Search for the cell housing the specified text and yield its [X, Y] center coordinate. 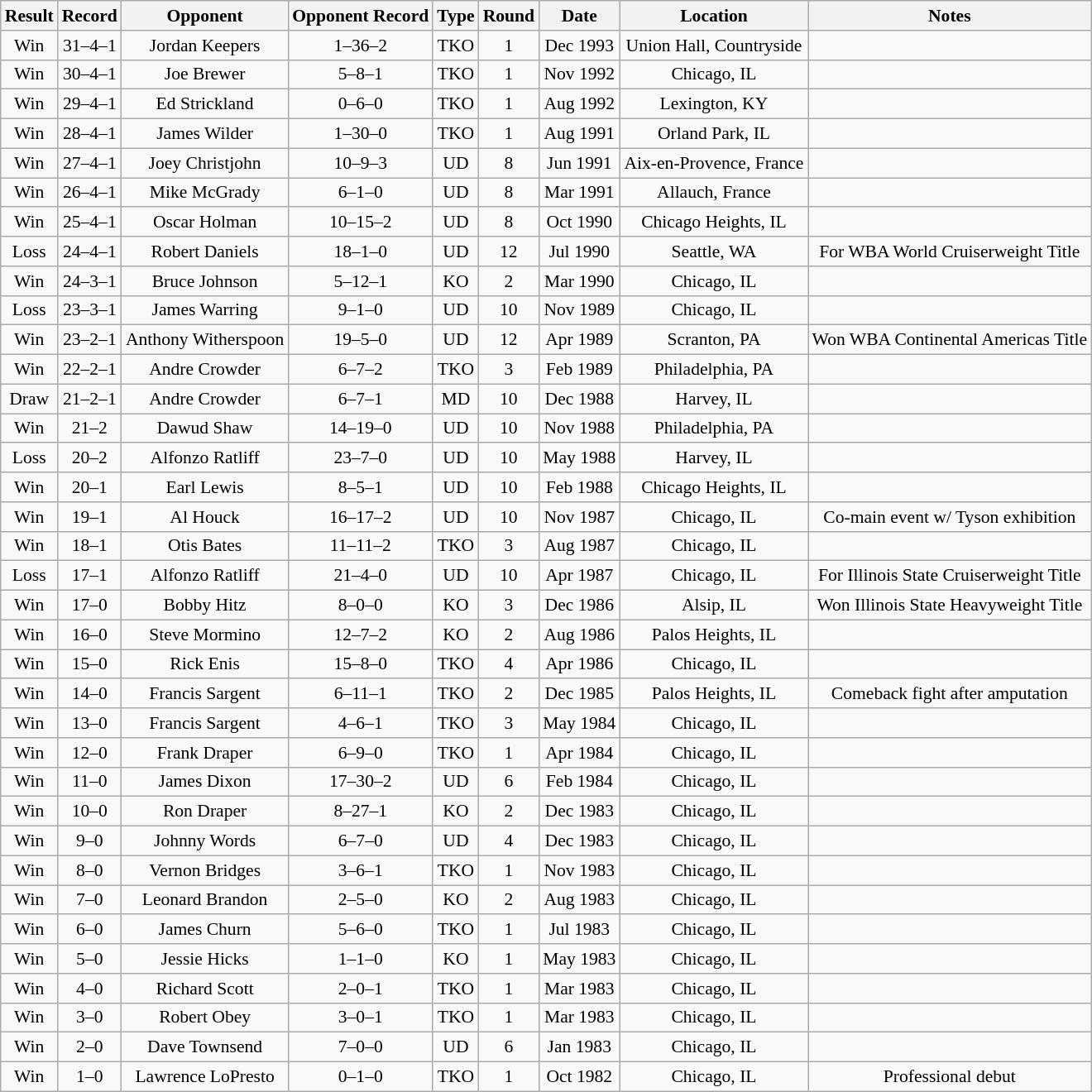
Aug 1986 [579, 635]
Rick Enis [205, 664]
Round [510, 16]
4–0 [89, 989]
25–4–1 [89, 223]
11–0 [89, 782]
Nov 1989 [579, 310]
29–4–1 [89, 104]
22–2–1 [89, 370]
Co-main event w/ Tyson exhibition [950, 517]
Johnny Words [205, 841]
6–7–2 [361, 370]
17–0 [89, 606]
Alsip, IL [713, 606]
Nov 1992 [579, 74]
Apr 1986 [579, 664]
Date [579, 16]
0–6–0 [361, 104]
James Warring [205, 310]
Apr 1984 [579, 753]
Vernon Bridges [205, 870]
20–1 [89, 487]
10–15–2 [361, 223]
21–2–1 [89, 399]
19–5–0 [361, 340]
Comeback fight after amputation [950, 694]
Mike McGrady [205, 193]
MD [455, 399]
Jordan Keepers [205, 45]
2–0–1 [361, 989]
Bruce Johnson [205, 281]
6–7–0 [361, 841]
Type [455, 16]
4–6–1 [361, 723]
Allauch, France [713, 193]
Lexington, KY [713, 104]
11–11–2 [361, 546]
Feb 1989 [579, 370]
Mar 1990 [579, 281]
Record [89, 16]
Steve Mormino [205, 635]
Leonard Brandon [205, 900]
5–8–1 [361, 74]
Dec 1988 [579, 399]
30–4–1 [89, 74]
6–7–1 [361, 399]
Ron Draper [205, 812]
10–9–3 [361, 163]
Dec 1993 [579, 45]
James Wilder [205, 134]
Union Hall, Countryside [713, 45]
Dave Townsend [205, 1047]
Nov 1988 [579, 429]
Opponent Record [361, 16]
6–11–1 [361, 694]
Dec 1986 [579, 606]
Aug 1983 [579, 900]
Robert Daniels [205, 251]
12–7–2 [361, 635]
9–1–0 [361, 310]
10–0 [89, 812]
0–1–0 [361, 1077]
Oscar Holman [205, 223]
Frank Draper [205, 753]
1–0 [89, 1077]
18–1 [89, 546]
Dec 1985 [579, 694]
Aug 1992 [579, 104]
18–1–0 [361, 251]
15–8–0 [361, 664]
Won WBA Continental Americas Title [950, 340]
Joey Christjohn [205, 163]
Draw [30, 399]
Jul 1990 [579, 251]
Professional debut [950, 1077]
Otis Bates [205, 546]
Apr 1987 [579, 576]
8–0 [89, 870]
17–1 [89, 576]
14–0 [89, 694]
3–0–1 [361, 1018]
14–19–0 [361, 429]
7–0–0 [361, 1047]
Anthony Witherspoon [205, 340]
19–1 [89, 517]
Feb 1984 [579, 782]
9–0 [89, 841]
Jessie Hicks [205, 959]
Orland Park, IL [713, 134]
27–4–1 [89, 163]
May 1983 [579, 959]
Richard Scott [205, 989]
Robert Obey [205, 1018]
Al Houck [205, 517]
23–2–1 [89, 340]
Joe Brewer [205, 74]
31–4–1 [89, 45]
Dawud Shaw [205, 429]
Mar 1991 [579, 193]
Aix-en-Provence, France [713, 163]
6–0 [89, 930]
8–5–1 [361, 487]
Opponent [205, 16]
2–0 [89, 1047]
23–3–1 [89, 310]
24–4–1 [89, 251]
Jun 1991 [579, 163]
20–2 [89, 458]
8–0–0 [361, 606]
6–9–0 [361, 753]
Ed Strickland [205, 104]
Feb 1988 [579, 487]
8–27–1 [361, 812]
7–0 [89, 900]
3–0 [89, 1018]
Nov 1987 [579, 517]
Notes [950, 16]
For WBA World Cruiserweight Title [950, 251]
2–5–0 [361, 900]
Location [713, 16]
12–0 [89, 753]
17–30–2 [361, 782]
24–3–1 [89, 281]
Seattle, WA [713, 251]
Oct 1990 [579, 223]
Oct 1982 [579, 1077]
26–4–1 [89, 193]
5–12–1 [361, 281]
15–0 [89, 664]
May 1984 [579, 723]
Lawrence LoPresto [205, 1077]
Nov 1983 [579, 870]
1–30–0 [361, 134]
1–1–0 [361, 959]
May 1988 [579, 458]
16–17–2 [361, 517]
Aug 1991 [579, 134]
Jul 1983 [579, 930]
5–6–0 [361, 930]
13–0 [89, 723]
21–2 [89, 429]
Jan 1983 [579, 1047]
5–0 [89, 959]
6–1–0 [361, 193]
James Dixon [205, 782]
Scranton, PA [713, 340]
28–4–1 [89, 134]
16–0 [89, 635]
23–7–0 [361, 458]
Aug 1987 [579, 546]
For Illinois State Cruiserweight Title [950, 576]
Earl Lewis [205, 487]
Won Illinois State Heavyweight Title [950, 606]
Bobby Hitz [205, 606]
Result [30, 16]
3–6–1 [361, 870]
21–4–0 [361, 576]
Apr 1989 [579, 340]
1–36–2 [361, 45]
James Churn [205, 930]
